Detect which cell encompasses the target text, then output its [X, Y] center coordinate. 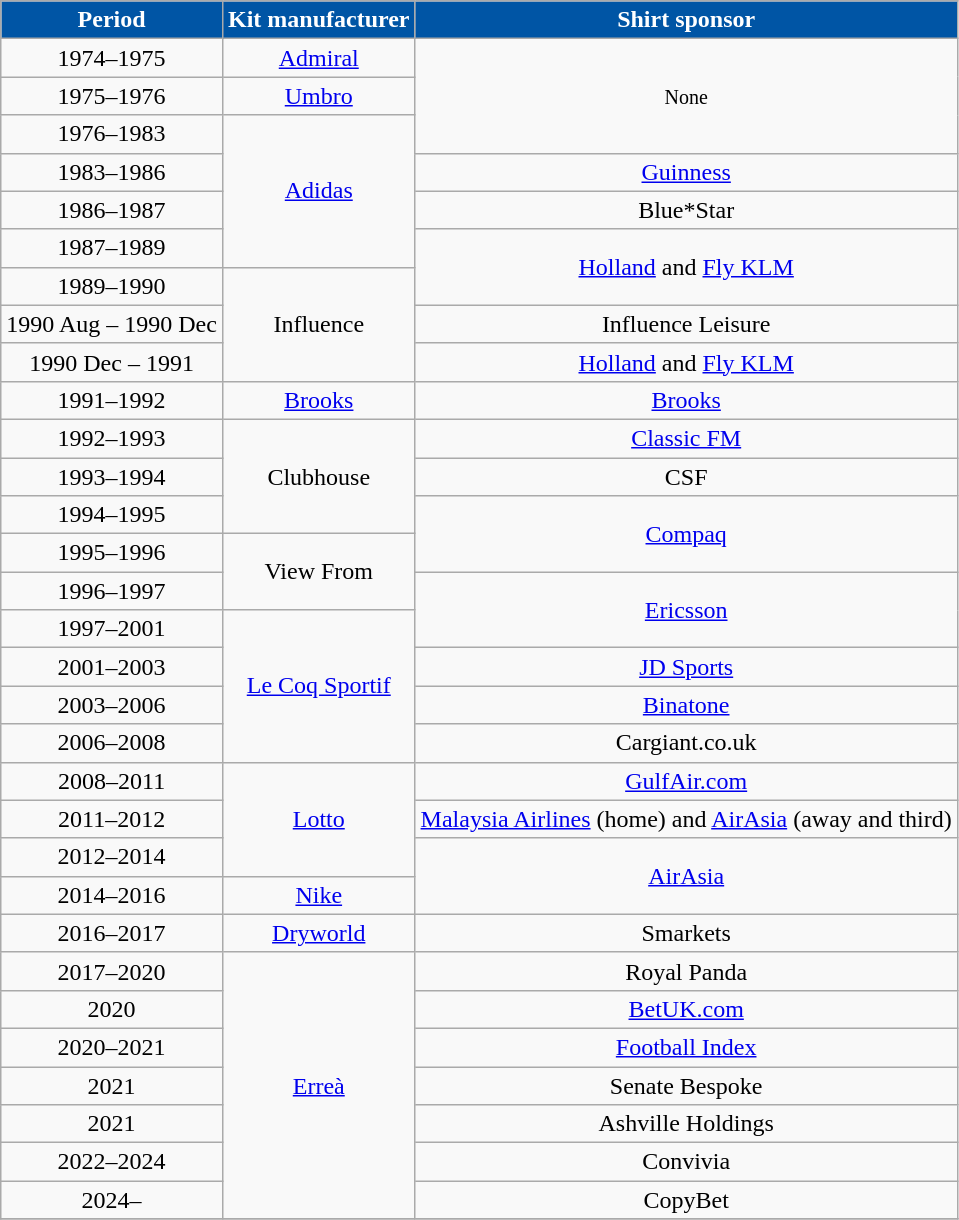
1993–1994 [112, 477]
Smarkets [686, 933]
Period [112, 20]
Guinness [686, 172]
1989–1990 [112, 286]
1991–1992 [112, 400]
JD Sports [686, 667]
CSF [686, 477]
Clubhouse [318, 476]
Admiral [318, 58]
1974–1975 [112, 58]
1996–1997 [112, 591]
Adidas [318, 191]
1987–1989 [112, 248]
2020–2021 [112, 1047]
2006–2008 [112, 743]
Senate Bespoke [686, 1085]
1990 Dec – 1991 [112, 362]
Convivia [686, 1162]
AirAsia [686, 876]
1975–1976 [112, 96]
CopyBet [686, 1200]
1994–1995 [112, 515]
2017–2020 [112, 971]
Ericsson [686, 610]
Blue*Star [686, 210]
1983–1986 [112, 172]
Kit manufacturer [318, 20]
Malaysia Airlines (home) and AirAsia (away and third) [686, 819]
Royal Panda [686, 971]
Football Index [686, 1047]
Le Coq Sportif [318, 686]
Dryworld [318, 933]
Binatone [686, 705]
1976–1983 [112, 134]
2003–2006 [112, 705]
1992–1993 [112, 438]
Compaq [686, 534]
Umbro [318, 96]
Classic FM [686, 438]
1995–1996 [112, 553]
BetUK.com [686, 1009]
None [686, 96]
1986–1987 [112, 210]
Ashville Holdings [686, 1124]
2014–2016 [112, 895]
1997–2001 [112, 629]
2012–2014 [112, 857]
GulfAir.com [686, 781]
2011–2012 [112, 819]
2001–2003 [112, 667]
Influence Leisure [686, 324]
2008–2011 [112, 781]
View From [318, 572]
Influence [318, 324]
2022–2024 [112, 1162]
Lotto [318, 819]
Erreà [318, 1085]
2024– [112, 1200]
2020 [112, 1009]
Nike [318, 895]
Cargiant.co.uk [686, 743]
Shirt sponsor [686, 20]
2016–2017 [112, 933]
1990 Aug – 1990 Dec [112, 324]
